From the cell containing the given text, extract its center point as (x, y) coordinate. 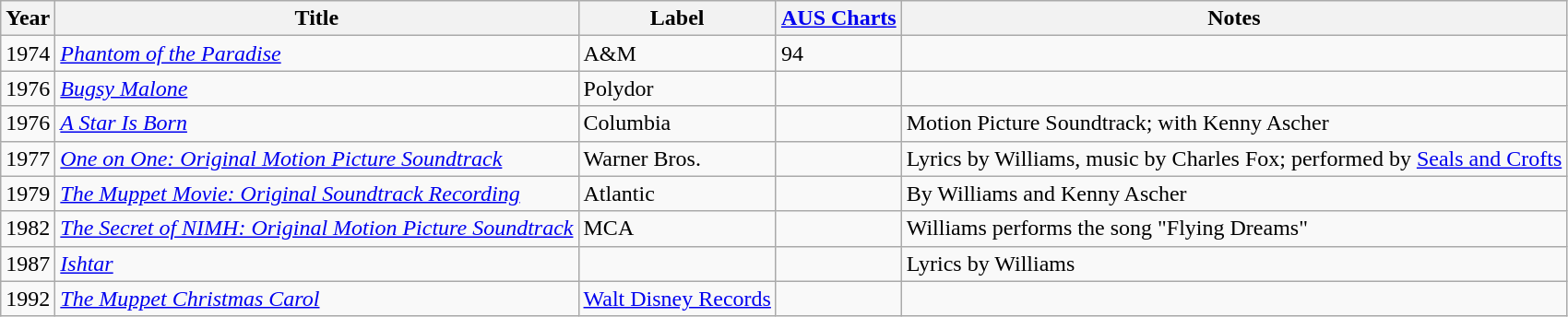
AUS Charts (838, 18)
Ishtar (317, 264)
1992 (28, 299)
The Muppet Movie: Original Soundtrack Recording (317, 194)
The Secret of NIMH: Original Motion Picture Soundtrack (317, 229)
Warner Bros. (677, 158)
One on One: Original Motion Picture Soundtrack (317, 158)
Bugsy Malone (317, 88)
Year (28, 18)
Notes (1234, 18)
By Williams and Kenny Ascher (1234, 194)
1974 (28, 53)
94 (838, 53)
A&M (677, 53)
Lyrics by Williams (1234, 264)
Polydor (677, 88)
Lyrics by Williams, music by Charles Fox; performed by Seals and Crofts (1234, 158)
Motion Picture Soundtrack; with Kenny Ascher (1234, 123)
Phantom of the Paradise (317, 53)
MCA (677, 229)
Label (677, 18)
1979 (28, 194)
The Muppet Christmas Carol (317, 299)
1977 (28, 158)
1982 (28, 229)
Atlantic (677, 194)
Columbia (677, 123)
A Star Is Born (317, 123)
Walt Disney Records (677, 299)
1987 (28, 264)
Williams performs the song "Flying Dreams" (1234, 229)
Title (317, 18)
